Pinpoint the cell where the given text exists, returning its (x, y) midpoint coordinate. 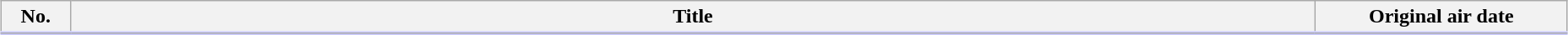
No. (35, 17)
Original air date (1441, 17)
Title (693, 17)
